Locate the cell with the specified text and output its (x, y) center coordinate. 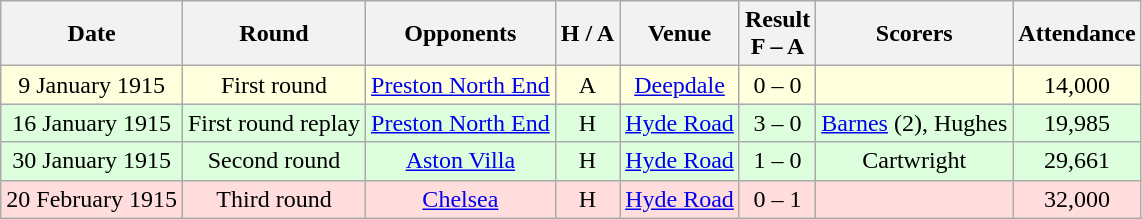
Venue (680, 34)
14,000 (1077, 85)
Second round (274, 161)
3 – 0 (777, 123)
A (587, 85)
Opponents (461, 34)
29,661 (1077, 161)
Attendance (1077, 34)
1 – 0 (777, 161)
0 – 1 (777, 199)
32,000 (1077, 199)
30 January 1915 (92, 161)
9 January 1915 (92, 85)
Scorers (914, 34)
Round (274, 34)
Chelsea (461, 199)
Barnes (2), Hughes (914, 123)
19,985 (1077, 123)
First round replay (274, 123)
Deepdale (680, 85)
0 – 0 (777, 85)
20 February 1915 (92, 199)
First round (274, 85)
Date (92, 34)
16 January 1915 (92, 123)
ResultF – A (777, 34)
Cartwright (914, 161)
Aston Villa (461, 161)
H / A (587, 34)
Third round (274, 199)
